Scan for the cell matching the given text and deliver its (x, y) coordinate at center. 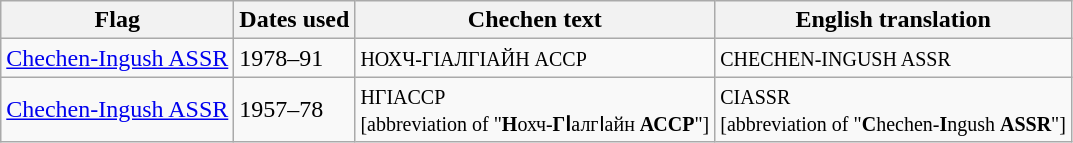
CHECHEN-INGUSH ASSR (894, 58)
НГІACCP[abbreviation of "Нохч-ГӀалгӀайн АССР"] (535, 110)
Dates used (294, 20)
1978–91 (294, 58)
English translation (894, 20)
1957–78 (294, 110)
CIASSR[abbreviation of "Chechen-Ingush ASSR"] (894, 110)
Flag (118, 20)
Chechen text (535, 20)
НОХЧ-ГІАЛГІАЙН ACCP (535, 58)
